From the cell containing the given text, extract its center point as [x, y] coordinate. 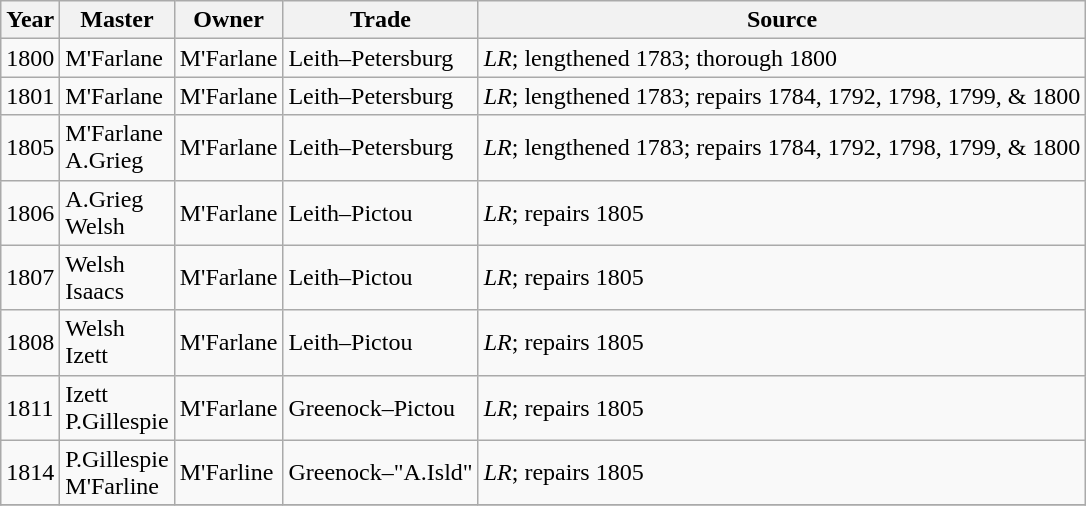
1801 [30, 96]
A.GriegWelsh [117, 212]
1807 [30, 278]
Master [117, 20]
WelshIsaacs [117, 278]
1800 [30, 58]
P.GillespieM'Farline [117, 472]
1811 [30, 408]
WelshIzett [117, 342]
LR; lengthened 1783; thorough 1800 [782, 58]
Trade [380, 20]
M'Farline [228, 472]
Greenock–Pictou [380, 408]
1806 [30, 212]
1808 [30, 342]
M'FarlaneA.Grieg [117, 148]
Year [30, 20]
Source [782, 20]
IzettP.Gillespie [117, 408]
1814 [30, 472]
Greenock–"A.Isld" [380, 472]
1805 [30, 148]
Owner [228, 20]
